Provide the (X, Y) coordinate of the cell's center where the given text is located.  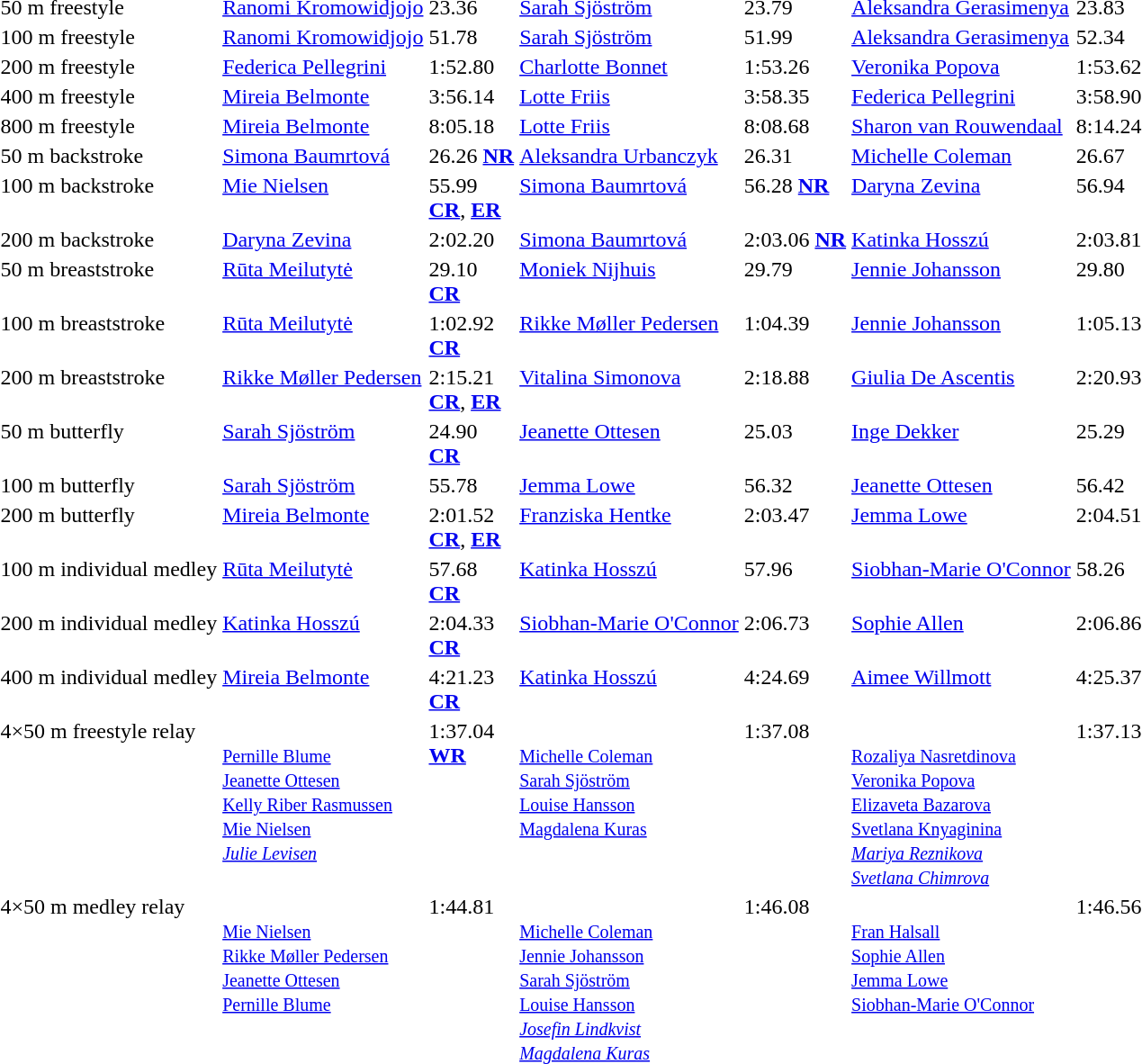
Aimee Willmott (961, 690)
8:05.18 (472, 126)
2:18.88 (795, 389)
57.68CR (472, 582)
2:02.20 (472, 239)
Pernille BlumeJeanette OttesenKelly Riber RasmussenMie NielsenJulie Levisen (323, 804)
Michelle Coleman (961, 156)
57.96 (795, 582)
Moniek Nijhuis (630, 281)
56.28 NR (795, 198)
3:58.35 (795, 96)
Aleksandra Gerasimenya (961, 37)
Vitalina Simonova (630, 389)
Giulia De Ascentis (961, 389)
Inge Dekker (961, 443)
55.78 (472, 485)
1:02.92CR (472, 335)
29.79 (795, 281)
Ranomi Kromowidjojo (323, 37)
Franziska Hentke (630, 527)
Sharon van Rouwendaal (961, 126)
Mie Nielsen (323, 198)
2:06.73 (795, 636)
2:15.21CR, ER (472, 389)
25.03 (795, 443)
1:52.80 (472, 67)
2:01.52CR, ER (472, 527)
55.99CR, ER (472, 198)
8:08.68 (795, 126)
1:04.39 (795, 335)
Charlotte Bonnet (630, 67)
2:03.06 NR (795, 239)
2:03.47 (795, 527)
Michelle ColemanSarah SjöströmLouise HanssonMagdalena Kuras (630, 804)
29.10CR (472, 281)
24.90CR (472, 443)
Rozaliya NasretdinovaVeronika PopovaElizaveta BazarovaSvetlana KnyagininaMariya ReznikovaSvetlana Chimrova (961, 804)
51.99 (795, 37)
1:37.04WR (472, 804)
51.78 (472, 37)
3:56.14 (472, 96)
56.32 (795, 485)
1:37.08 (795, 804)
Sophie Allen (961, 636)
2:04.33CR (472, 636)
26.26 NR (472, 156)
4:24.69 (795, 690)
Aleksandra Urbanczyk (630, 156)
1:53.26 (795, 67)
4:21.23CR (472, 690)
Veronika Popova (961, 67)
26.31 (795, 156)
